For the text-containing cell, return its midpoint in [X, Y] coordinate format. 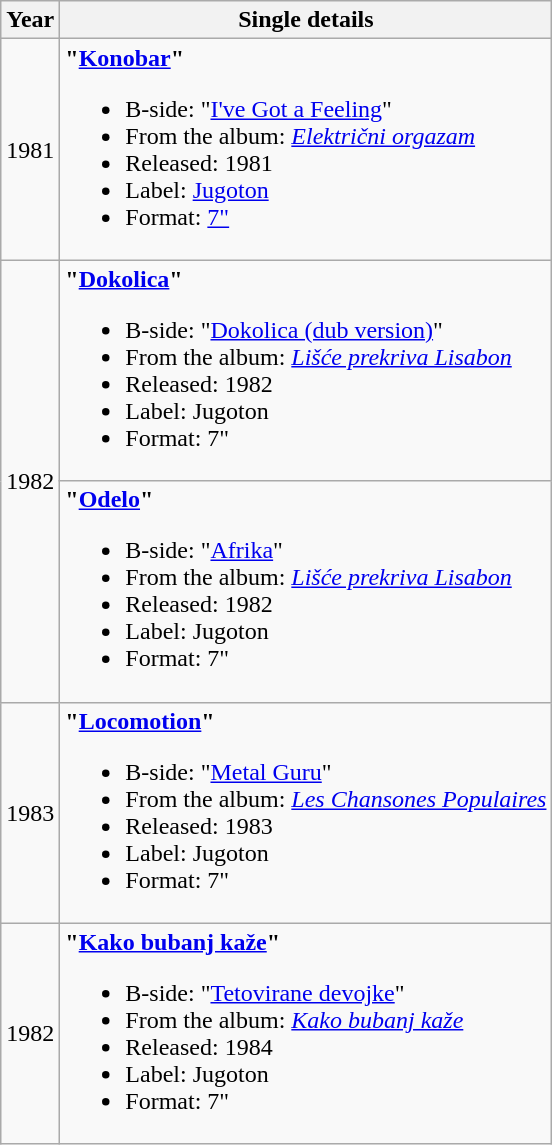
"Odelo"B-side: "Afrika"From the album: Lišće prekriva LisabonReleased: 1982Label: JugotonFormat: 7" [306, 592]
1981 [30, 150]
1983 [30, 812]
Single details [306, 20]
"Locomotion"B-side: "Metal Guru"From the album: Les Chansones PopulairesReleased: 1983Label: JugotonFormat: 7" [306, 812]
Year [30, 20]
"Kako bubanj kaže"B-side: "Tetovirane devojke"From the album: Kako bubanj kažeReleased: 1984Label: JugotonFormat: 7" [306, 1034]
"Dokolica"B-side: "Dokolica (dub version)"From the album: Lišće prekriva LisabonReleased: 1982Label: JugotonFormat: 7" [306, 370]
"Konobar"B-side: "I've Got a Feeling"From the album: Električni orgazamReleased: 1981Label: JugotonFormat: 7" [306, 150]
